Return [X, Y] of the center of cell containing provided text 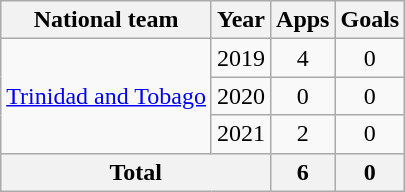
Apps [303, 20]
National team [106, 20]
2 [303, 134]
6 [303, 172]
4 [303, 58]
Trinidad and Tobago [106, 96]
2020 [240, 96]
Goals [370, 20]
Year [240, 20]
2021 [240, 134]
Total [136, 172]
2019 [240, 58]
